For the text-containing cell, return its midpoint in (x, y) coordinate format. 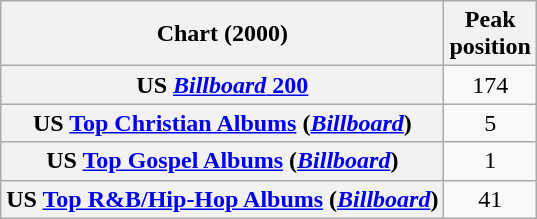
US Top Gospel Albums (Billboard) (222, 161)
1 (490, 161)
US Top Christian Albums (Billboard) (222, 123)
Chart (2000) (222, 34)
Peakposition (490, 34)
5 (490, 123)
US Top R&B/Hip-Hop Albums (Billboard) (222, 199)
174 (490, 85)
41 (490, 199)
US Billboard 200 (222, 85)
